Scan for the cell matching the given text and deliver its [X, Y] coordinate at center. 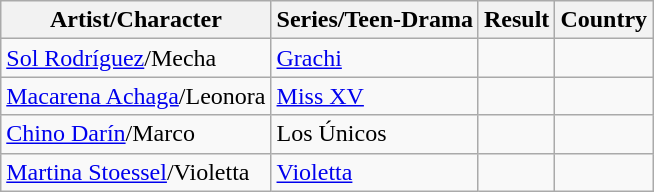
Violetta [374, 172]
Grachi [374, 58]
Chino Darín/Marco [136, 134]
Artist/Character [136, 20]
Sol Rodríguez/Mecha [136, 58]
Series/Teen-Drama [374, 20]
Los Únicos [374, 134]
Result [516, 20]
Macarena Achaga/Leonora [136, 96]
Martina Stoessel/Violetta [136, 172]
Miss XV [374, 96]
Country [604, 20]
